Determine the [X, Y] coordinate at the center of the cell enclosing the given text.  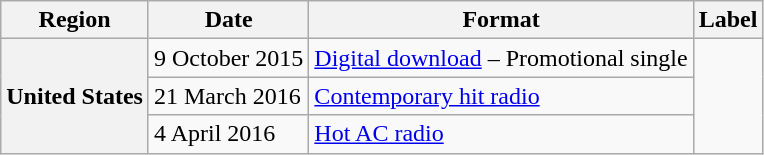
9 October 2015 [228, 58]
Hot AC radio [501, 134]
Format [501, 20]
United States [75, 96]
21 March 2016 [228, 96]
Contemporary hit radio [501, 96]
4 April 2016 [228, 134]
Region [75, 20]
Digital download – Promotional single [501, 58]
Label [728, 20]
Date [228, 20]
